Search for the cell housing the specified text and yield its [X, Y] center coordinate. 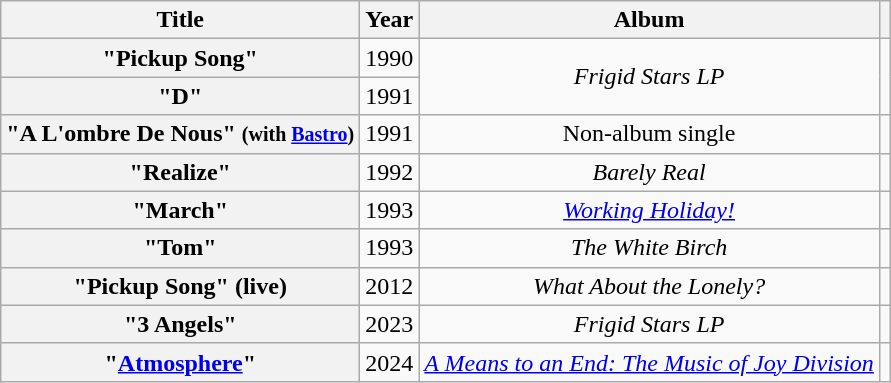
Album [650, 20]
2024 [390, 362]
What About the Lonely? [650, 286]
"Atmosphere" [180, 362]
"Pickup Song" [180, 58]
"Tom" [180, 248]
Title [180, 20]
1992 [390, 172]
Non-album single [650, 134]
2023 [390, 324]
"A L'ombre De Nous" (with Bastro) [180, 134]
Working Holiday! [650, 210]
"3 Angels" [180, 324]
"March" [180, 210]
"D" [180, 96]
"Pickup Song" (live) [180, 286]
A Means to an End: The Music of Joy Division [650, 362]
Barely Real [650, 172]
The White Birch [650, 248]
2012 [390, 286]
"Realize" [180, 172]
Year [390, 20]
1990 [390, 58]
